Detect which cell encompasses the target text, then output its (X, Y) center coordinate. 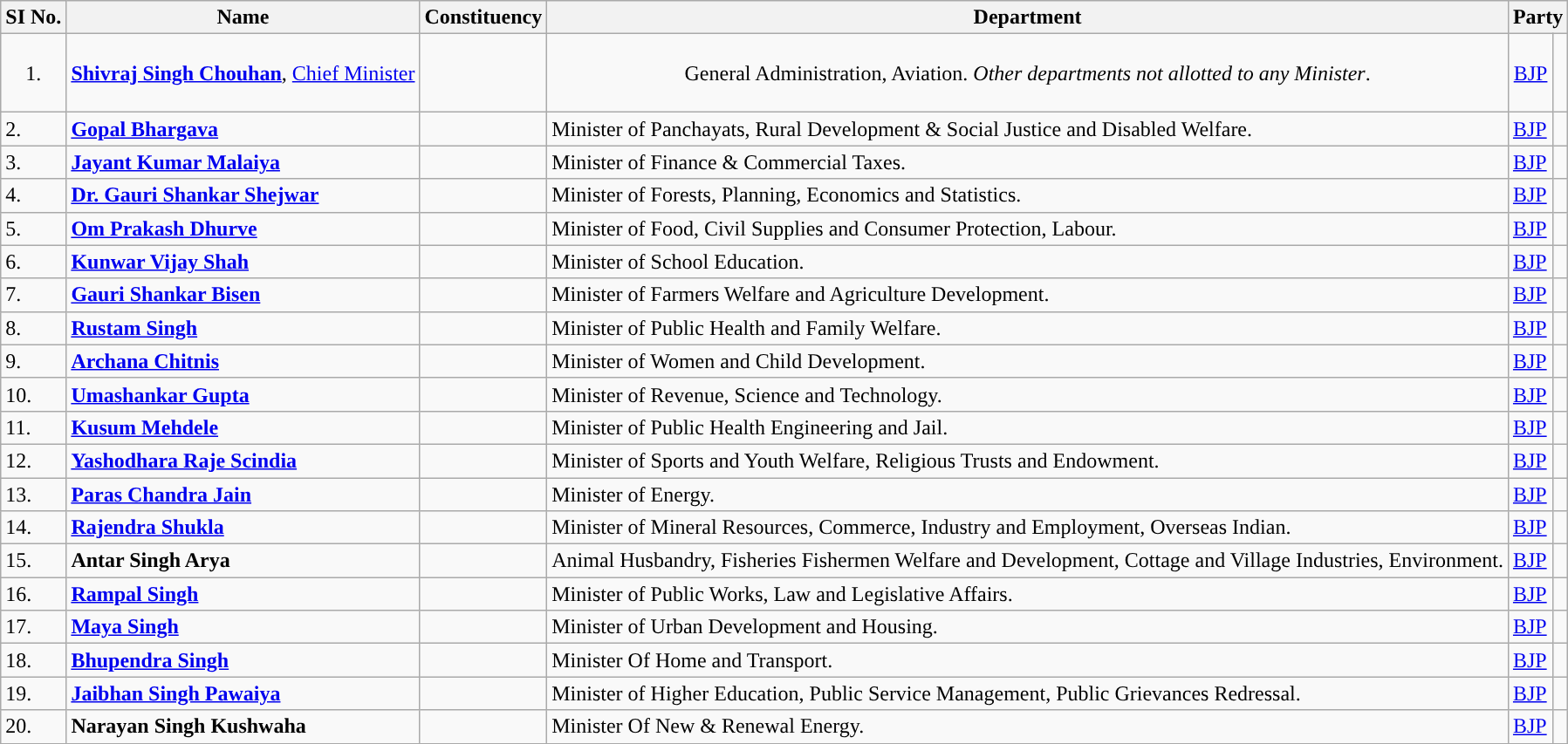
Minister of Food, Civil Supplies and Consumer Protection, Labour. (1028, 229)
Rajendra Shukla (243, 528)
Paras Chandra Jain (243, 495)
Gopal Bhargava (243, 129)
Bhupendra Singh (243, 660)
Minister of Mineral Resources, Commerce, Industry and Employment, Overseas Indian. (1028, 528)
Animal Husbandry, Fisheries Fishermen Welfare and Development, Cottage and Village Industries, Environment. (1028, 561)
Minister Of Home and Transport. (1028, 660)
10. (33, 394)
Jaibhan Singh Pawaiya (243, 693)
13. (33, 495)
Minister of Public Health Engineering and Jail. (1028, 427)
Maya Singh (243, 627)
Rustam Singh (243, 328)
4. (33, 195)
Kunwar Vijay Shah (243, 262)
Minister of School Education. (1028, 262)
Yashodhara Raje Scindia (243, 461)
Minister of Finance & Commercial Taxes. (1028, 162)
8. (33, 328)
5. (33, 229)
12. (33, 461)
6. (33, 262)
2. (33, 129)
19. (33, 693)
General Administration, Aviation. Other departments not allotted to any Minister. (1028, 73)
Minister of Panchayats, Rural Development & Social Justice and Disabled Welfare. (1028, 129)
17. (33, 627)
Minister of Women and Child Development. (1028, 361)
Om Prakash Dhurve (243, 229)
Shivraj Singh Chouhan, Chief Minister (243, 73)
15. (33, 561)
Minister of Forests, Planning, Economics and Statistics. (1028, 195)
Minister of Energy. (1028, 495)
Rampal Singh (243, 594)
Gauri Shankar Bisen (243, 295)
Umashankar Gupta (243, 394)
Constituency (483, 17)
Minister of Public Works, Law and Legislative Affairs. (1028, 594)
Dr. Gauri Shankar Shejwar (243, 195)
SI No. (33, 17)
Party (1537, 17)
Minister of Public Health and Family Welfare. (1028, 328)
Antar Singh Arya (243, 561)
Name (243, 17)
11. (33, 427)
Minister of Farmers Welfare and Agriculture Development. (1028, 295)
14. (33, 528)
3. (33, 162)
Jayant Kumar Malaiya (243, 162)
7. (33, 295)
Kusum Mehdele (243, 427)
Narayan Singh Kushwaha (243, 727)
20. (33, 727)
9. (33, 361)
Minister of Sports and Youth Welfare, Religious Trusts and Endowment. (1028, 461)
1. (33, 73)
Archana Chitnis (243, 361)
Minister of Revenue, Science and Technology. (1028, 394)
Department (1028, 17)
Minister of Urban Development and Housing. (1028, 627)
Minister of Higher Education, Public Service Management, Public Grievances Redressal. (1028, 693)
Minister Of New & Renewal Energy. (1028, 727)
16. (33, 594)
18. (33, 660)
